Find where the given text appears and provide that cell's center as [x, y] coordinate. 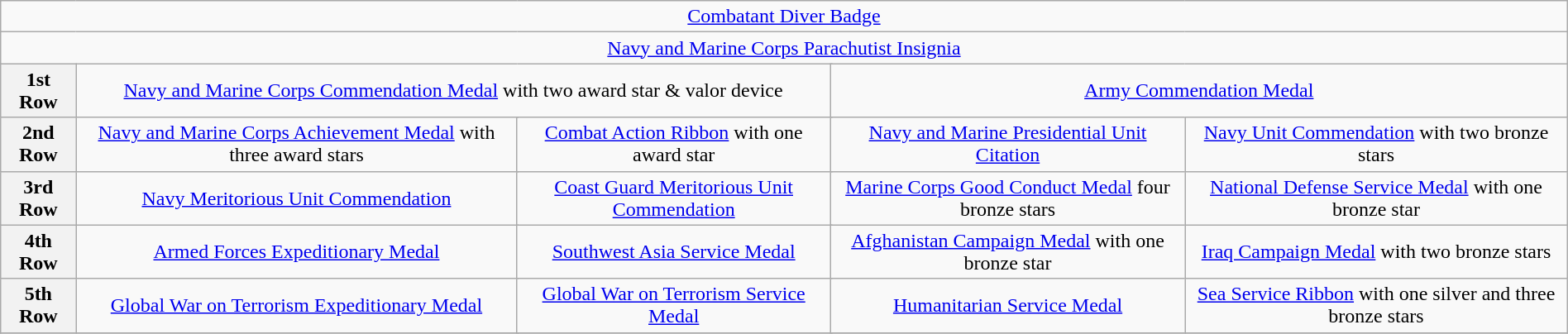
Combat Action Ribbon with one award star [673, 144]
Coast Guard Meritorious Unit Commendation [673, 198]
Armed Forces Expeditionary Medal [296, 251]
5th Row [38, 306]
Humanitarian Service Medal [1007, 306]
4th Row [38, 251]
Navy and Marine Presidential Unit Citation [1007, 144]
Afghanistan Campaign Medal with one bronze star [1007, 251]
Navy and Marine Corps Parachutist Insignia [784, 48]
Navy and Marine Corps Commendation Medal with two award star & valor device [453, 91]
1st Row [38, 91]
Global War on Terrorism Expeditionary Medal [296, 306]
Sea Service Ribbon with one silver and three bronze stars [1376, 306]
Combatant Diver Badge [784, 17]
Navy Unit Commendation with two bronze stars [1376, 144]
Southwest Asia Service Medal [673, 251]
National Defense Service Medal with one bronze star [1376, 198]
Marine Corps Good Conduct Medal four bronze stars [1007, 198]
3rd Row [38, 198]
Iraq Campaign Medal with two bronze stars [1376, 251]
Army Commendation Medal [1199, 91]
Global War on Terrorism Service Medal [673, 306]
Navy Meritorious Unit Commendation [296, 198]
2nd Row [38, 144]
Navy and Marine Corps Achievement Medal with three award stars [296, 144]
